Output the (x, y) coordinate of the center of the cell containing the given text.  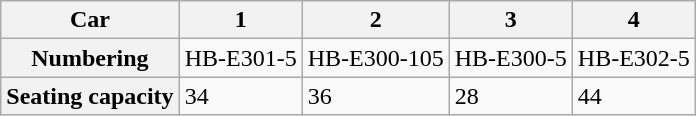
Car (90, 20)
44 (634, 96)
HB-E300-105 (376, 58)
2 (376, 20)
HB-E300-5 (510, 58)
HB-E301-5 (240, 58)
HB-E302-5 (634, 58)
3 (510, 20)
28 (510, 96)
Seating capacity (90, 96)
Numbering (90, 58)
36 (376, 96)
4 (634, 20)
1 (240, 20)
34 (240, 96)
